Locate the cell with the specified text and output its [x, y] center coordinate. 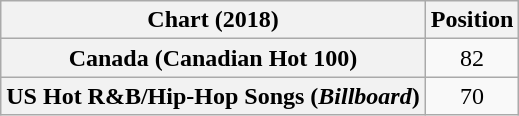
82 [472, 58]
Canada (Canadian Hot 100) [213, 58]
Position [472, 20]
Chart (2018) [213, 20]
US Hot R&B/Hip-Hop Songs (Billboard) [213, 96]
70 [472, 96]
